Locate the cell with the specified text and output its [x, y] center coordinate. 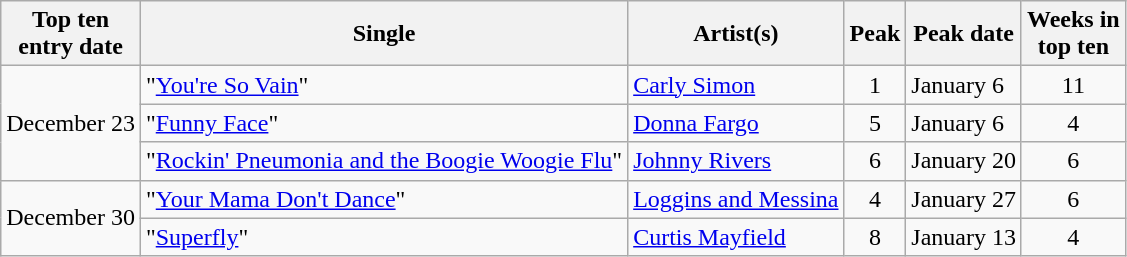
January 27 [964, 199]
8 [875, 237]
Top tenentry date [71, 34]
"Rockin' Pneumonia and the Boogie Woogie Flu" [384, 161]
"Superfly" [384, 237]
11 [1073, 85]
"You're So Vain" [384, 85]
Johnny Rivers [736, 161]
Carly Simon [736, 85]
Weeks intop ten [1073, 34]
January 13 [964, 237]
Peak date [964, 34]
December 30 [71, 218]
Artist(s) [736, 34]
1 [875, 85]
Single [384, 34]
Curtis Mayfield [736, 237]
"Funny Face" [384, 123]
December 23 [71, 123]
Donna Fargo [736, 123]
5 [875, 123]
Loggins and Messina [736, 199]
"Your Mama Don't Dance" [384, 199]
January 20 [964, 161]
Peak [875, 34]
